Output the (X, Y) coordinate of the center of the cell containing the given text.  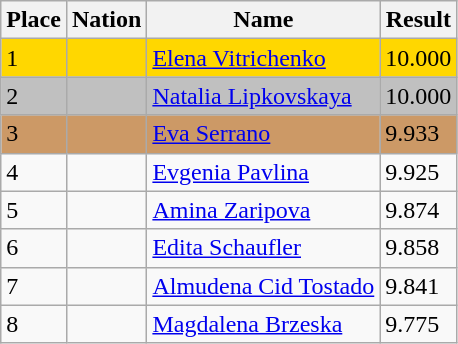
4 (34, 172)
9.858 (418, 248)
9.933 (418, 134)
3 (34, 134)
8 (34, 324)
Evgenia Pavlina (264, 172)
9.841 (418, 286)
Name (264, 20)
Eva Serrano (264, 134)
5 (34, 210)
Almudena Cid Tostado (264, 286)
Magdalena Brzeska (264, 324)
Nation (106, 20)
Elena Vitrichenko (264, 58)
2 (34, 96)
Natalia Lipkovskaya (264, 96)
Result (418, 20)
9.925 (418, 172)
1 (34, 58)
9.775 (418, 324)
9.874 (418, 210)
7 (34, 286)
6 (34, 248)
Place (34, 20)
Amina Zaripova (264, 210)
Edita Schaufler (264, 248)
